Return [x, y] of the center of cell containing provided text 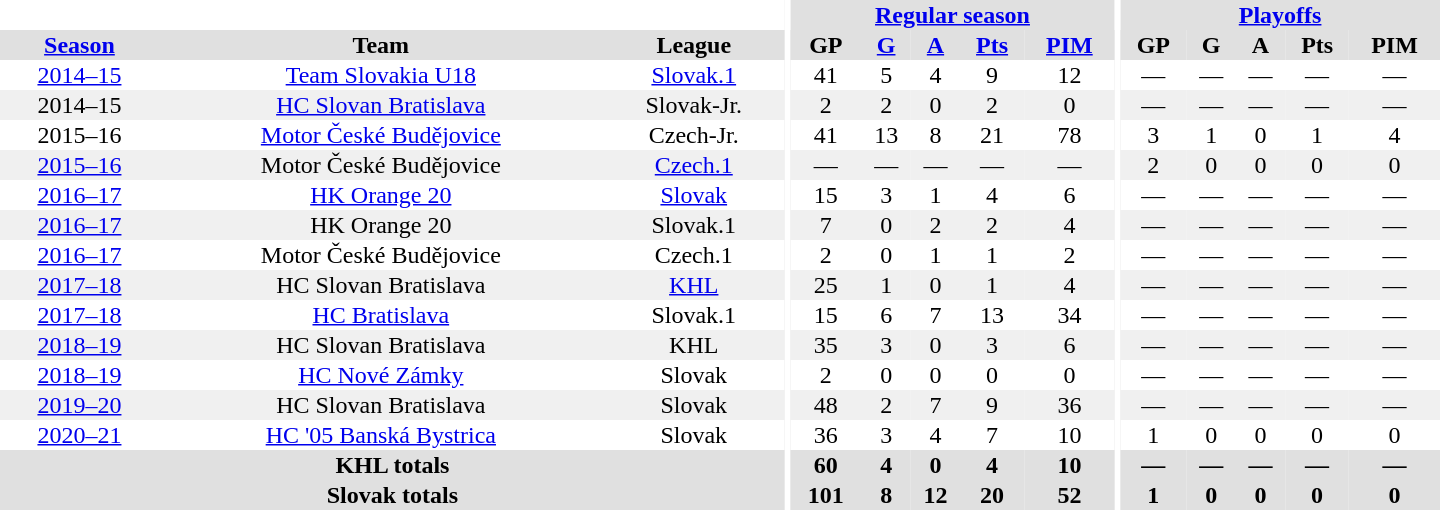
2020–21 [80, 435]
Slovak-Jr. [694, 105]
Czech-Jr. [694, 135]
5 [886, 75]
Regular season [952, 15]
34 [1070, 315]
League [694, 45]
20 [992, 495]
HC '05 Banská Bystrica [381, 435]
35 [826, 345]
Team [381, 45]
Season [80, 45]
21 [992, 135]
Playoffs [1280, 15]
Slovak totals [392, 495]
60 [826, 465]
78 [1070, 135]
HC Nové Zámky [381, 375]
48 [826, 405]
KHL totals [392, 465]
25 [826, 285]
101 [826, 495]
52 [1070, 495]
2019–20 [80, 405]
Team Slovakia U18 [381, 75]
HC Bratislava [381, 315]
